Capture the cell that displays the provided text and extract its (X, Y) central coordinate. 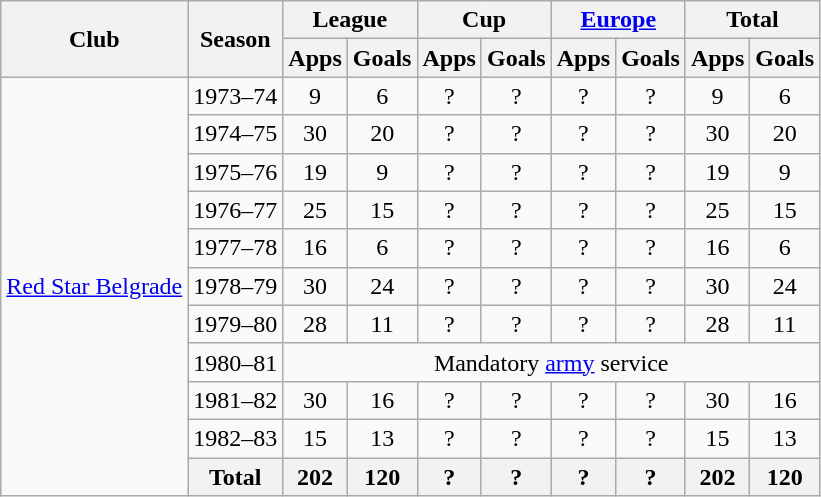
Season (236, 39)
1978–79 (236, 286)
1973–74 (236, 96)
1975–76 (236, 172)
Europe (618, 20)
1980–81 (236, 362)
Mandatory army service (552, 362)
Cup (484, 20)
1979–80 (236, 324)
League (350, 20)
1976–77 (236, 210)
1981–82 (236, 400)
1977–78 (236, 248)
1982–83 (236, 438)
Red Star Belgrade (94, 286)
1974–75 (236, 134)
Club (94, 39)
